Identify which cell holds the provided text, then report its [x, y] central coordinate. 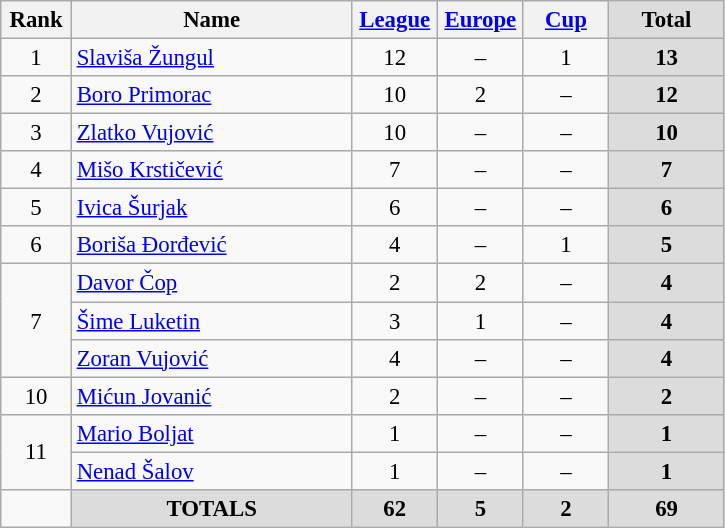
Europe [481, 20]
69 [667, 509]
Nenad Šalov [212, 471]
Mario Boljat [212, 433]
Zoran Vujović [212, 358]
11 [36, 452]
Name [212, 20]
Cup [566, 20]
Boro Primorac [212, 95]
Ivica Šurjak [212, 208]
TOTALS [212, 509]
Rank [36, 20]
Zlatko Vujović [212, 133]
Šime Luketin [212, 321]
62 [395, 509]
Total [667, 20]
Mićun Jovanić [212, 396]
13 [667, 58]
Mišo Krstičević [212, 170]
Slaviša Žungul [212, 58]
Davor Čop [212, 283]
Boriša Đorđević [212, 245]
League [395, 20]
